Return the (X, Y) coordinate for the center point of the cell that contains the specified text.  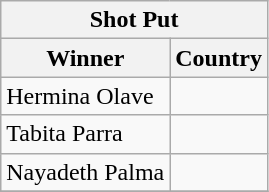
Shot Put (134, 20)
Tabita Parra (86, 134)
Country (219, 58)
Nayadeth Palma (86, 172)
Winner (86, 58)
Hermina Olave (86, 96)
